Provide the (x, y) coordinate of the cell's center where the given text is located.  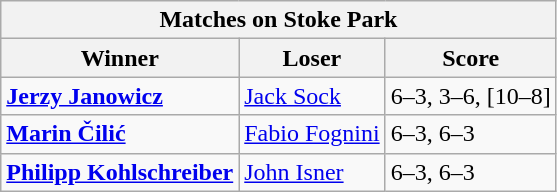
John Isner (312, 172)
Matches on Stoke Park (278, 20)
Winner (120, 58)
Marin Čilić (120, 134)
Score (470, 58)
Fabio Fognini (312, 134)
6–3, 3–6, [10–8] (470, 96)
Jack Sock (312, 96)
Loser (312, 58)
Jerzy Janowicz (120, 96)
Philipp Kohlschreiber (120, 172)
